Return the (X, Y) coordinate for the center point of the cell that contains the specified text.  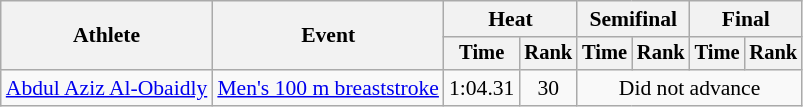
Semifinal (633, 19)
Abdul Aziz Al-Obaidly (107, 88)
Men's 100 m breaststroke (328, 88)
30 (548, 88)
Event (328, 36)
Athlete (107, 36)
Final (746, 19)
1:04.31 (482, 88)
Did not advance (690, 88)
Heat (510, 19)
